Identify which cell holds the provided text, then report its (x, y) central coordinate. 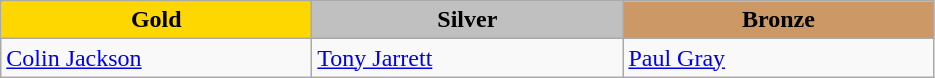
Tony Jarrett (468, 58)
Paul Gray (778, 58)
Silver (468, 20)
Gold (156, 20)
Bronze (778, 20)
Colin Jackson (156, 58)
